Return [X, Y] of the center of cell containing provided text 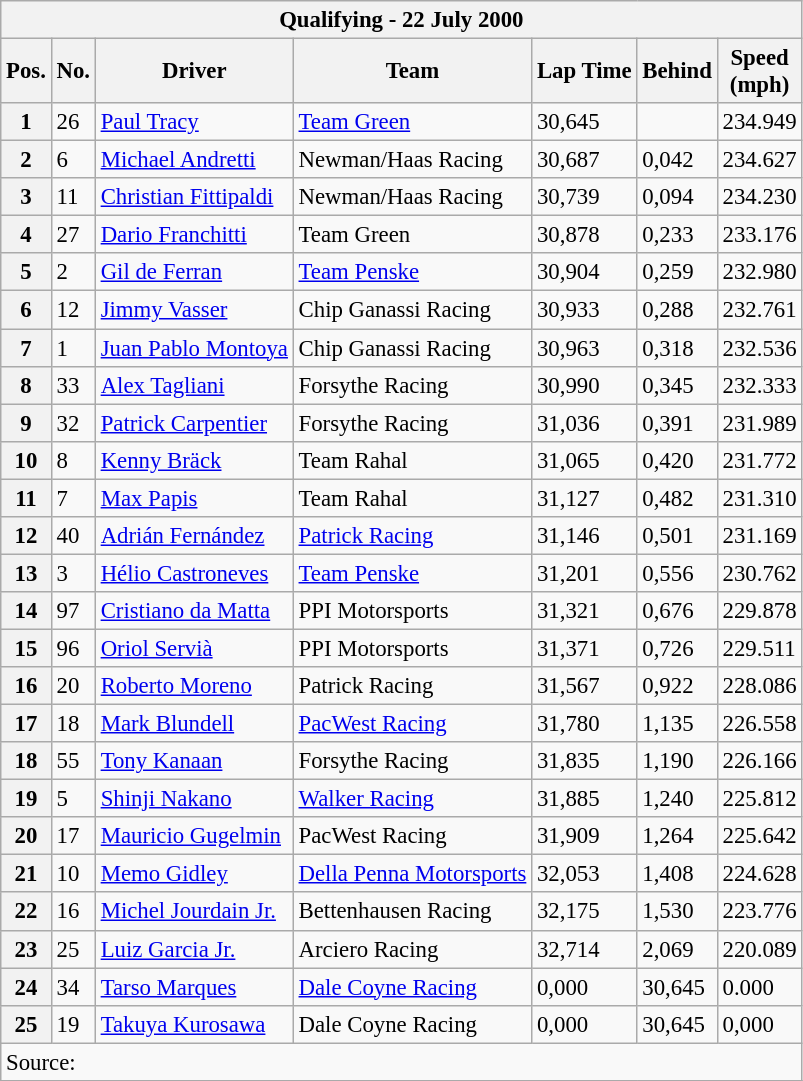
Pos. [26, 72]
31,835 [584, 761]
0,501 [677, 536]
30,878 [584, 235]
30,933 [584, 310]
30,990 [584, 385]
0,233 [677, 235]
14 [26, 611]
27 [73, 235]
232.980 [760, 273]
Max Papis [194, 498]
Shinji Nakano [194, 799]
1,264 [677, 836]
234.949 [760, 122]
Takuya Kurosawa [194, 1024]
220.089 [760, 949]
226.558 [760, 724]
Roberto Moreno [194, 686]
Kenny Bräck [194, 460]
9 [26, 423]
234.627 [760, 160]
0,676 [677, 611]
232.333 [760, 385]
Juan Pablo Montoya [194, 348]
55 [73, 761]
229.511 [760, 648]
Tarso Marques [194, 987]
32 [73, 423]
23 [26, 949]
31,885 [584, 799]
31,146 [584, 536]
31,909 [584, 836]
0,482 [677, 498]
32,053 [584, 874]
Mark Blundell [194, 724]
31,036 [584, 423]
15 [26, 648]
31,371 [584, 648]
Patrick Carpentier [194, 423]
31,127 [584, 498]
1,530 [677, 912]
26 [73, 122]
0,420 [677, 460]
Hélio Castroneves [194, 573]
0,922 [677, 686]
22 [26, 912]
0,094 [677, 197]
0,726 [677, 648]
225.642 [760, 836]
31,201 [584, 573]
31,780 [584, 724]
232.761 [760, 310]
Oriol Servià [194, 648]
32,714 [584, 949]
231.310 [760, 498]
Cristiano da Matta [194, 611]
228.086 [760, 686]
0,259 [677, 273]
96 [73, 648]
231.169 [760, 536]
0,345 [677, 385]
Walker Racing [412, 799]
234.230 [760, 197]
Adrián Fernández [194, 536]
30,963 [584, 348]
0,288 [677, 310]
31,321 [584, 611]
231.772 [760, 460]
225.812 [760, 799]
21 [26, 874]
31,567 [584, 686]
0,556 [677, 573]
2,069 [677, 949]
30,904 [584, 273]
Mauricio Gugelmin [194, 836]
Michael Andretti [194, 160]
224.628 [760, 874]
Dario Franchitti [194, 235]
0,391 [677, 423]
31,065 [584, 460]
33 [73, 385]
1,240 [677, 799]
226.166 [760, 761]
1,408 [677, 874]
Tony Kanaan [194, 761]
Jimmy Vasser [194, 310]
97 [73, 611]
Qualifying - 22 July 2000 [402, 20]
233.176 [760, 235]
229.878 [760, 611]
24 [26, 987]
0.000 [760, 987]
Memo Gidley [194, 874]
32,175 [584, 912]
Behind [677, 72]
13 [26, 573]
Della Penna Motorsports [412, 874]
Alex Tagliani [194, 385]
Christian Fittipaldi [194, 197]
Luiz Garcia Jr. [194, 949]
1,190 [677, 761]
34 [73, 987]
Driver [194, 72]
30,739 [584, 197]
223.776 [760, 912]
30,687 [584, 160]
Bettenhausen Racing [412, 912]
230.762 [760, 573]
Lap Time [584, 72]
4 [26, 235]
Gil de Ferran [194, 273]
Arciero Racing [412, 949]
232.536 [760, 348]
Team [412, 72]
0,318 [677, 348]
231.989 [760, 423]
No. [73, 72]
40 [73, 536]
Paul Tracy [194, 122]
Source: [402, 1062]
0,042 [677, 160]
1,135 [677, 724]
Speed (mph) [760, 72]
Michel Jourdain Jr. [194, 912]
